Capture the cell that displays the provided text and extract its [X, Y] central coordinate. 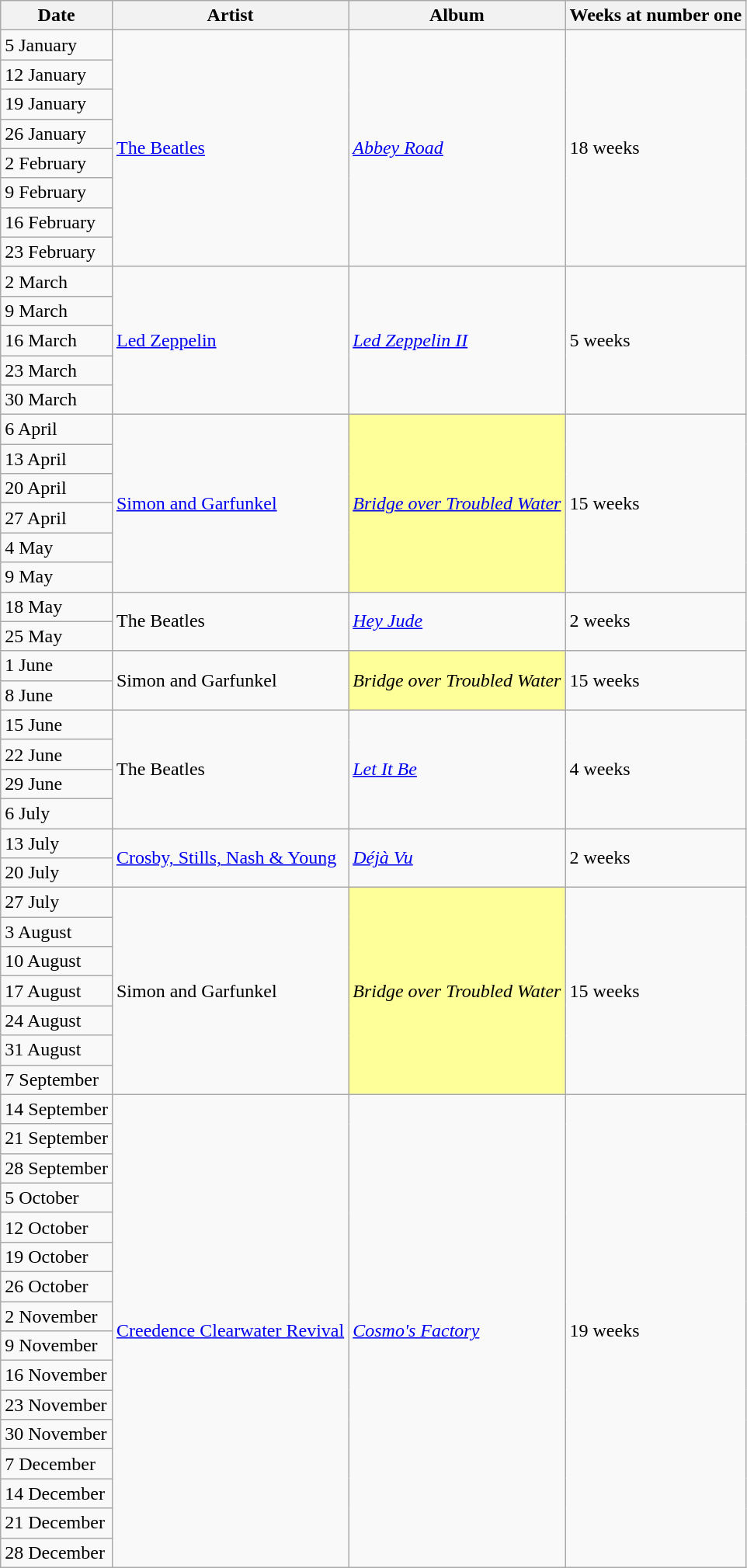
22 June [57, 754]
13 April [57, 459]
Led Zeppelin II [457, 340]
30 November [57, 1434]
17 August [57, 991]
14 December [57, 1493]
Weeks at number one [655, 16]
7 September [57, 1080]
20 April [57, 488]
2 February [57, 163]
16 March [57, 340]
21 December [57, 1523]
10 August [57, 961]
2 November [57, 1316]
20 July [57, 873]
8 June [57, 695]
4 May [57, 548]
28 December [57, 1552]
1 June [57, 666]
23 November [57, 1405]
28 September [57, 1168]
26 January [57, 134]
27 April [57, 518]
Artist [230, 16]
21 September [57, 1139]
Creedence Clearwater Revival [230, 1331]
25 May [57, 636]
23 February [57, 252]
18 weeks [655, 148]
15 June [57, 725]
9 November [57, 1346]
12 January [57, 75]
12 October [57, 1227]
13 July [57, 843]
6 April [57, 429]
Date [57, 16]
14 September [57, 1109]
Abbey Road [457, 148]
24 August [57, 1020]
Crosby, Stills, Nash & Young [230, 857]
9 May [57, 577]
2 March [57, 281]
9 March [57, 311]
19 weeks [655, 1331]
7 December [57, 1464]
9 February [57, 193]
Déjà Vu [457, 857]
Let It Be [457, 769]
30 March [57, 400]
16 February [57, 222]
23 March [57, 370]
16 November [57, 1375]
19 January [57, 104]
26 October [57, 1286]
18 May [57, 607]
Album [457, 16]
Cosmo's Factory [457, 1331]
4 weeks [655, 769]
5 October [57, 1198]
19 October [57, 1257]
29 June [57, 784]
27 July [57, 902]
Led Zeppelin [230, 340]
Hey Jude [457, 621]
5 January [57, 45]
6 July [57, 813]
31 August [57, 1050]
5 weeks [655, 340]
3 August [57, 932]
